For the text-containing cell, return its midpoint in [x, y] coordinate format. 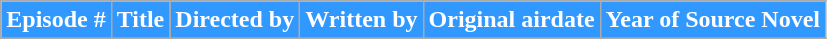
Year of Source Novel [712, 20]
Original airdate [512, 20]
Title [140, 20]
Episode # [56, 20]
Written by [362, 20]
Directed by [235, 20]
